Detect which cell encompasses the target text, then output its (x, y) center coordinate. 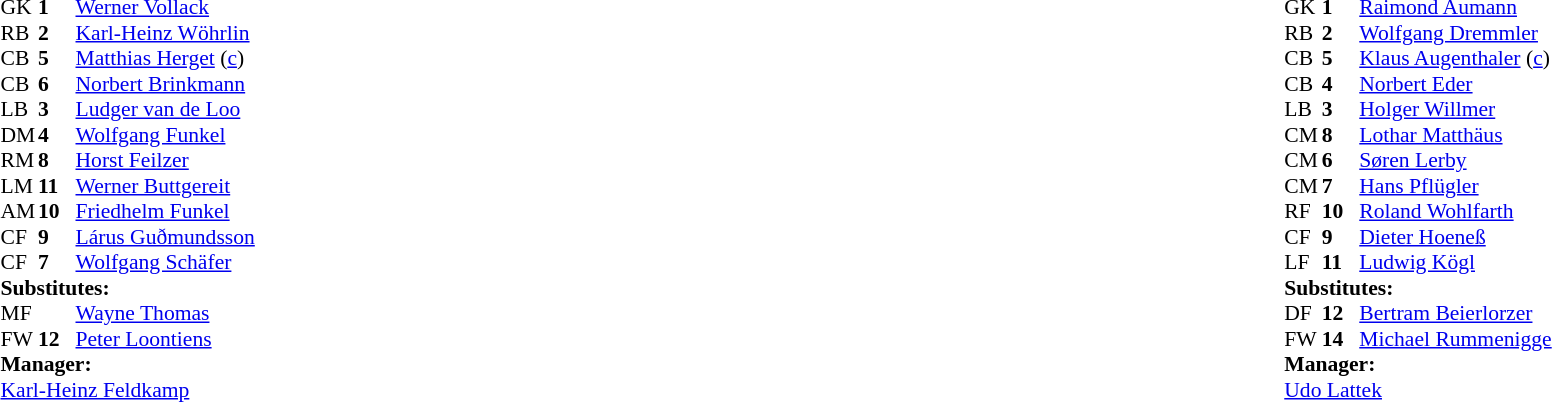
Wolfgang Schäfer (166, 263)
LM (19, 186)
LF (1303, 263)
Norbert Eder (1455, 84)
Holger Willmer (1455, 109)
MF (19, 313)
14 (1341, 339)
Matthias Herget (c) (166, 59)
Werner Buttgereit (166, 186)
Wayne Thomas (166, 313)
Lothar Matthäus (1455, 135)
AM (19, 211)
Ludwig Kögl (1455, 263)
Hans Pflügler (1455, 186)
Michael Rummenigge (1455, 339)
Søren Lerby (1455, 161)
Peter Loontiens (166, 339)
Klaus Augenthaler (c) (1455, 59)
RM (19, 161)
Wolfgang Funkel (166, 135)
Bertram Beierlorzer (1455, 313)
Wolfgang Dremmler (1455, 33)
Horst Feilzer (166, 161)
DF (1303, 313)
Ludger van de Loo (166, 109)
Lárus Guðmundsson (166, 237)
RF (1303, 211)
Roland Wohlfarth (1455, 211)
DM (19, 135)
Norbert Brinkmann (166, 84)
Dieter Hoeneß (1455, 237)
Karl-Heinz Wöhrlin (166, 33)
Friedhelm Funkel (166, 211)
